Search for the cell housing the specified text and yield its (X, Y) center coordinate. 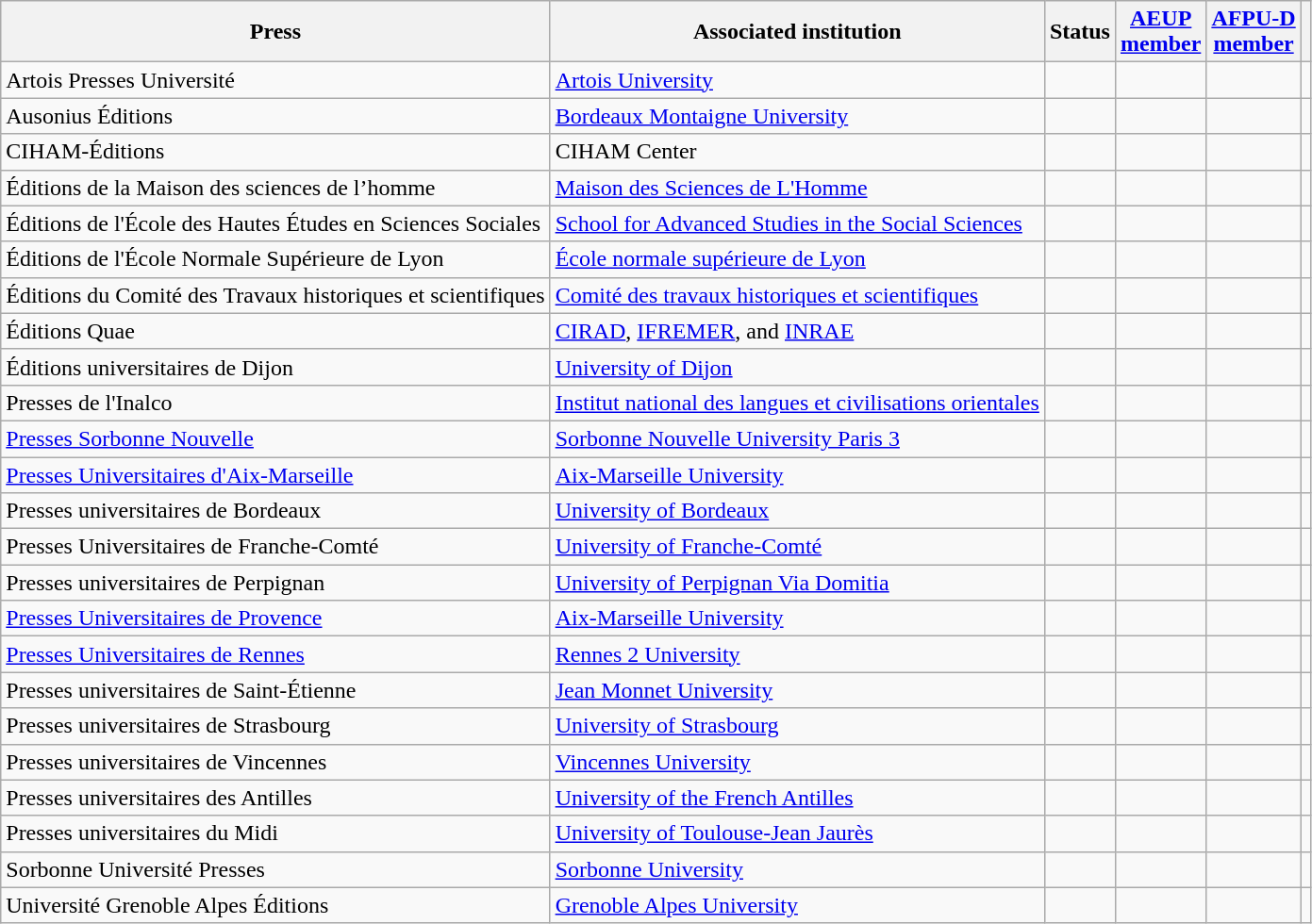
Presses universitaires de Saint-Étienne (275, 690)
Press (275, 32)
University of the French Antilles (797, 798)
Presses universitaires de Perpignan (275, 583)
Artois University (797, 80)
CIRAD, IFREMER, and INRAE (797, 331)
Sorbonne Nouvelle University Paris 3 (797, 438)
Presses Sorbonne Nouvelle (275, 438)
Presses universitaires du Midi (275, 833)
Éditions du Comité des Travaux historiques et scientifiques (275, 295)
Associated institution (797, 32)
Éditions de l'École Normale Supérieure de Lyon (275, 259)
Jean Monnet University (797, 690)
Éditions Quae (275, 331)
CIHAM-Éditions (275, 152)
Sorbonne University (797, 869)
Éditions de la Maison des sciences de l’homme (275, 188)
Rennes 2 University (797, 654)
Presses Universitaires de Franche-Comté (275, 547)
University of Toulouse-Jean Jaurès (797, 833)
Presses universitaires de Strasbourg (275, 726)
Éditions universitaires de Dijon (275, 367)
Presses universitaires de Bordeaux (275, 511)
Grenoble Alpes University (797, 905)
Artois Presses Université (275, 80)
Éditions de l'École des Hautes Études en Sciences Sociales (275, 223)
University of Perpignan Via Domitia (797, 583)
AEUPmember (1160, 32)
AFPU-Dmember (1254, 32)
Comité des travaux historiques et scientifiques (797, 295)
CIHAM Center (797, 152)
Presses de l'Inalco (275, 403)
Presses universitaires des Antilles (275, 798)
Status (1079, 32)
University of Dijon (797, 367)
University of Strasbourg (797, 726)
Université Grenoble Alpes Éditions (275, 905)
Institut national des langues et civilisations orientales (797, 403)
School for Advanced Studies in the Social Sciences (797, 223)
Ausonius Éditions (275, 116)
Presses Universitaires de Provence (275, 619)
École normale supérieure de Lyon (797, 259)
Presses universitaires de Vincennes (275, 762)
Presses Universitaires d'Aix-Marseille (275, 474)
Vincennes University (797, 762)
Presses Universitaires de Rennes (275, 654)
University of Franche-Comté (797, 547)
Maison des Sciences de L'Homme (797, 188)
Bordeaux Montaigne University (797, 116)
Sorbonne Université Presses (275, 869)
University of Bordeaux (797, 511)
